Locate the cell with the specified text and output its [x, y] center coordinate. 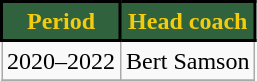
Period [62, 22]
2020–2022 [62, 60]
Bert Samson [188, 60]
Head coach [188, 22]
